For the text-containing cell, return its midpoint in [X, Y] coordinate format. 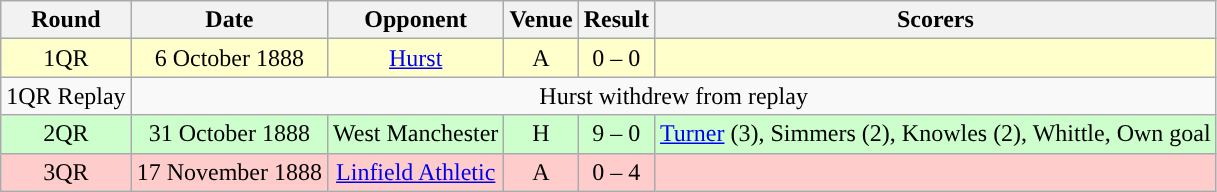
Hurst [415, 58]
6 October 1888 [229, 58]
31 October 1888 [229, 134]
Turner (3), Simmers (2), Knowles (2), Whittle, Own goal [936, 134]
Result [616, 20]
Round [66, 20]
9 – 0 [616, 134]
H [541, 134]
Venue [541, 20]
Hurst withdrew from replay [674, 96]
3QR [66, 172]
1QR [66, 58]
0 – 0 [616, 58]
Date [229, 20]
West Manchester [415, 134]
0 – 4 [616, 172]
2QR [66, 134]
Linfield Athletic [415, 172]
Opponent [415, 20]
1QR Replay [66, 96]
Scorers [936, 20]
17 November 1888 [229, 172]
